Scan for the cell matching the given text and deliver its [x, y] coordinate at center. 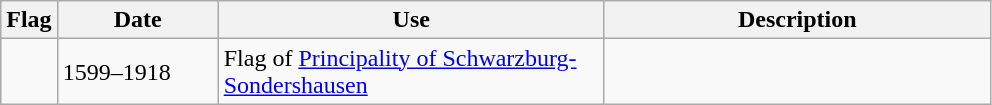
Description [797, 20]
Flag [29, 20]
Use [411, 20]
1599–1918 [138, 72]
Date [138, 20]
Flag of Principality of Schwarzburg-Sondershausen [411, 72]
